For the text-containing cell, return its midpoint in [x, y] coordinate format. 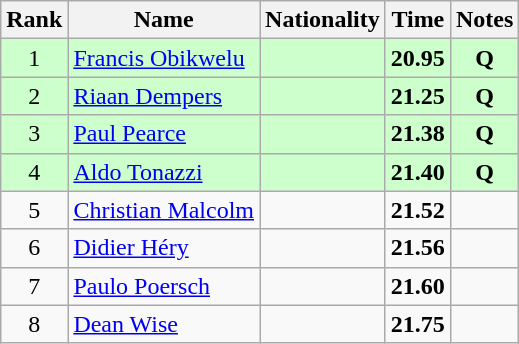
8 [34, 324]
21.60 [418, 286]
Francis Obikwelu [164, 58]
21.56 [418, 248]
Riaan Dempers [164, 96]
Name [164, 20]
Didier Héry [164, 248]
4 [34, 172]
Aldo Tonazzi [164, 172]
Rank [34, 20]
21.38 [418, 134]
21.52 [418, 210]
Nationality [323, 20]
21.40 [418, 172]
Paul Pearce [164, 134]
1 [34, 58]
5 [34, 210]
6 [34, 248]
Christian Malcolm [164, 210]
2 [34, 96]
3 [34, 134]
21.75 [418, 324]
Notes [484, 20]
Time [418, 20]
Paulo Poersch [164, 286]
21.25 [418, 96]
7 [34, 286]
Dean Wise [164, 324]
20.95 [418, 58]
